Detect which cell encompasses the target text, then output its (x, y) center coordinate. 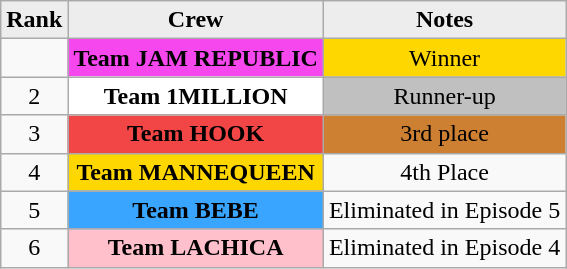
Team JAM REPUBLIC (196, 58)
Team LACHICA (196, 248)
3rd place (444, 134)
4th Place (444, 172)
Notes (444, 20)
3 (34, 134)
Team MANNEQUEEN (196, 172)
Crew (196, 20)
Team BEBE (196, 210)
Eliminated in Episode 5 (444, 210)
5 (34, 210)
Team 1MILLION (196, 96)
Rank (34, 20)
4 (34, 172)
6 (34, 248)
Team HOOK (196, 134)
Eliminated in Episode 4 (444, 248)
Winner (444, 58)
Runner-up (444, 96)
2 (34, 96)
